Find where the given text appears and provide that cell's center as [X, Y] coordinate. 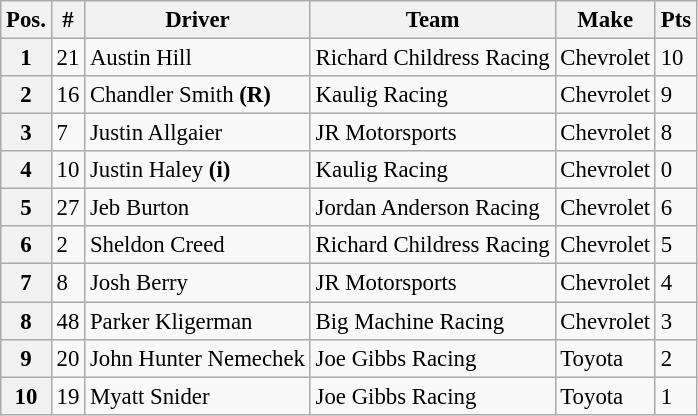
Driver [198, 20]
27 [68, 208]
Team [432, 20]
20 [68, 358]
John Hunter Nemechek [198, 358]
16 [68, 95]
48 [68, 321]
Pts [676, 20]
Chandler Smith (R) [198, 95]
Jordan Anderson Racing [432, 208]
Parker Kligerman [198, 321]
# [68, 20]
Josh Berry [198, 283]
Big Machine Racing [432, 321]
Jeb Burton [198, 208]
19 [68, 396]
Myatt Snider [198, 396]
Justin Haley (i) [198, 170]
Austin Hill [198, 58]
0 [676, 170]
Make [605, 20]
Justin Allgaier [198, 133]
Sheldon Creed [198, 245]
21 [68, 58]
Pos. [26, 20]
